Scan for the cell matching the given text and deliver its (x, y) coordinate at center. 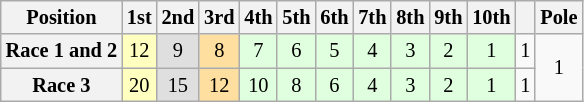
8th (410, 17)
7 (258, 51)
Position (62, 17)
6th (334, 17)
9 (178, 51)
4th (258, 17)
5 (334, 51)
9th (448, 17)
7th (372, 17)
10 (258, 85)
15 (178, 85)
Race 1 and 2 (62, 51)
2nd (178, 17)
3rd (219, 17)
5th (296, 17)
10th (491, 17)
Race 3 (62, 85)
20 (140, 85)
Pole (558, 17)
1st (140, 17)
